Return the [x, y] coordinate for the center point of the cell that contains the specified text.  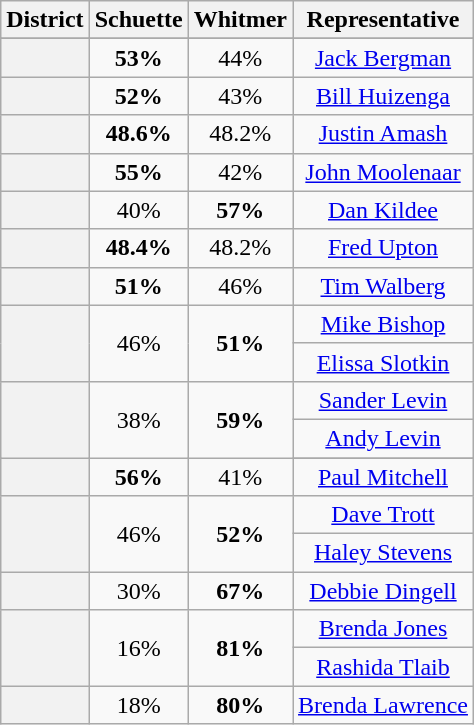
Paul Mitchell [384, 477]
43% [240, 96]
57% [240, 210]
John Moolenaar [384, 172]
41% [240, 477]
53% [138, 58]
Justin Amash [384, 134]
42% [240, 172]
30% [138, 591]
Jack Bergman [384, 58]
56% [138, 477]
Rashida Tlaib [384, 667]
40% [138, 210]
Representative [384, 20]
81% [240, 648]
44% [240, 58]
Andy Levin [384, 438]
District [45, 20]
18% [138, 705]
Tim Walberg [384, 286]
Bill Huizenga [384, 96]
Haley Stevens [384, 553]
67% [240, 591]
16% [138, 648]
Whitmer [240, 20]
Schuette [138, 20]
80% [240, 705]
Brenda Jones [384, 629]
38% [138, 419]
Fred Upton [384, 248]
Dave Trott [384, 515]
Elissa Slotkin [384, 362]
Sander Levin [384, 400]
55% [138, 172]
Debbie Dingell [384, 591]
59% [240, 419]
Brenda Lawrence [384, 705]
48.6% [138, 134]
Dan Kildee [384, 210]
Mike Bishop [384, 324]
48.4% [138, 248]
